Determine the [X, Y] coordinate at the center of the cell enclosing the given text.  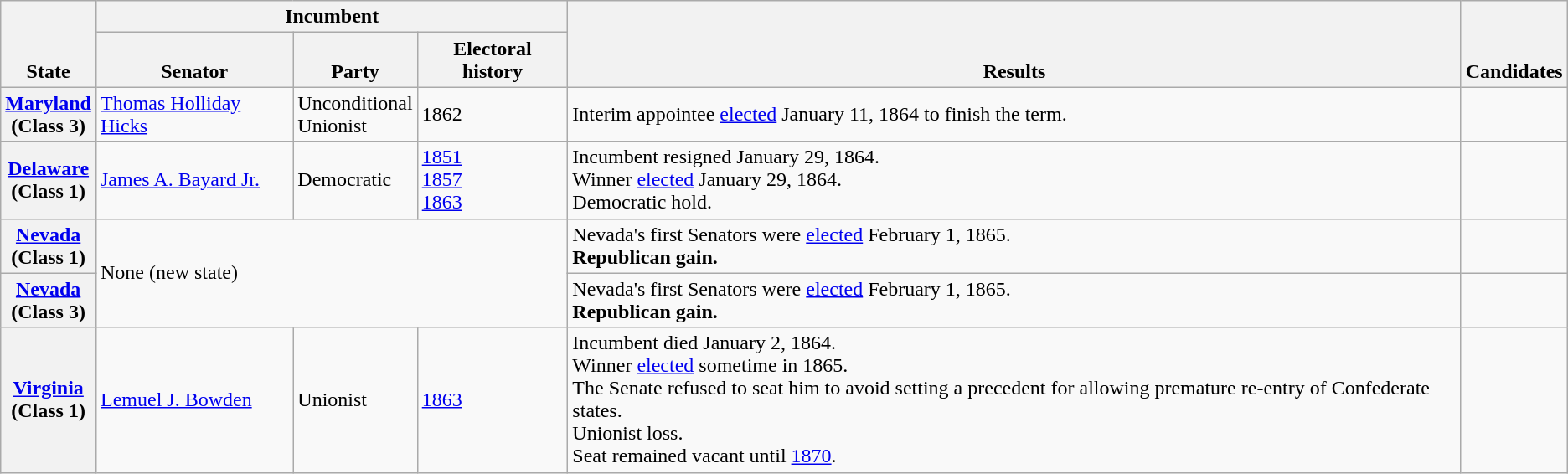
Party [355, 60]
Nevada(Class 1) [49, 246]
Virginia(Class 1) [49, 400]
Electoral history [493, 60]
Senator [194, 60]
UnconditionalUnionist [355, 114]
1863 [493, 400]
Candidates [1514, 44]
185118571863 [493, 180]
Democratic [355, 180]
Incumbent resigned January 29, 1864.Winner elected January 29, 1864.Democratic hold. [1014, 180]
Lemuel J. Bowden [194, 400]
Unionist [355, 400]
Interim appointee elected January 11, 1864 to finish the term. [1014, 114]
None (new state) [332, 273]
Thomas Holliday Hicks [194, 114]
State [49, 44]
Results [1014, 44]
Nevada(Class 3) [49, 300]
1862 [493, 114]
James A. Bayard Jr. [194, 180]
Delaware(Class 1) [49, 180]
Incumbent [332, 17]
Maryland(Class 3) [49, 114]
